Pinpoint the cell where the given text exists, returning its (X, Y) midpoint coordinate. 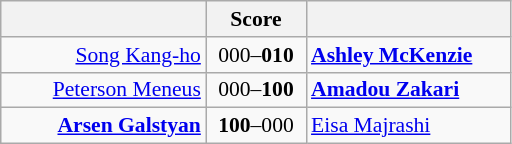
Song Kang-ho (104, 55)
Arsen Galstyan (104, 126)
Peterson Meneus (104, 90)
100–000 (256, 126)
Score (256, 19)
000–100 (256, 90)
Amadou Zakari (408, 90)
000–010 (256, 55)
Eisa Majrashi (408, 126)
Ashley McKenzie (408, 55)
